Provide the (X, Y) coordinate of the cell's center where the given text is located.  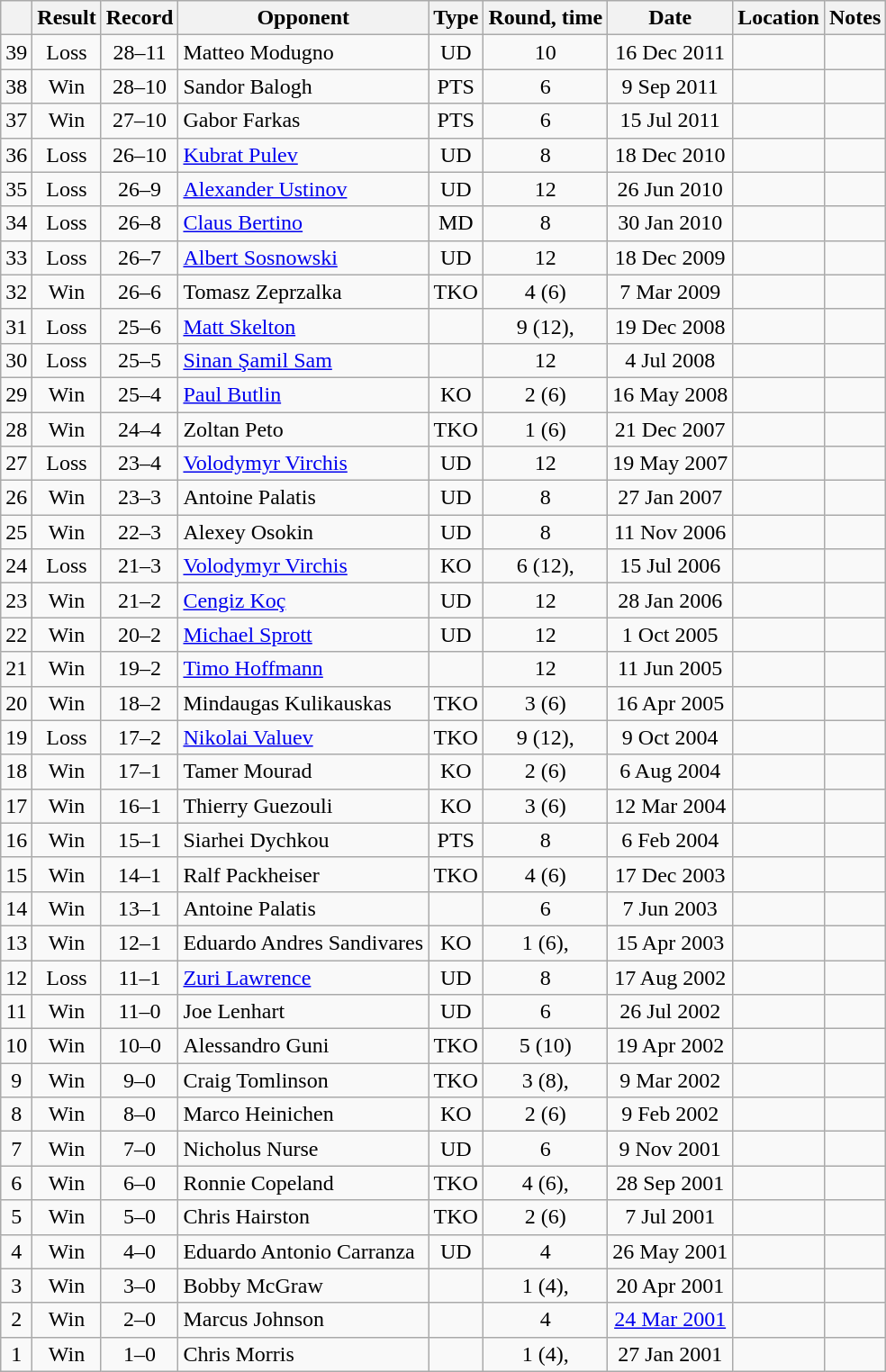
37 (16, 121)
21 (16, 669)
Claus Bertino (303, 223)
16 (16, 840)
26 (16, 498)
29 (16, 394)
20 Apr 2001 (670, 1286)
30 (16, 360)
25–6 (140, 326)
28 Jan 2006 (670, 600)
Cengiz Koç (303, 600)
Michael Sprott (303, 635)
13 (16, 943)
14 (16, 908)
2 (16, 1320)
24 (16, 566)
Gabor Farkas (303, 121)
39 (16, 52)
15 Jul 2011 (670, 121)
14–1 (140, 874)
12 Mar 2004 (670, 806)
28 (16, 429)
5 (10) (546, 1046)
Nicholus Nurse (303, 1149)
Albert Sosnowski (303, 257)
4 Jul 2008 (670, 360)
21–2 (140, 600)
11 Jun 2005 (670, 669)
15 Apr 2003 (670, 943)
Ralf Packheiser (303, 874)
Alexey Osokin (303, 532)
32 (16, 292)
19 Apr 2002 (670, 1046)
9 Nov 2001 (670, 1149)
Tamer Mourad (303, 772)
19 (16, 737)
21–3 (140, 566)
4–0 (140, 1251)
17–1 (140, 772)
Thierry Guezouli (303, 806)
7 Jul 2001 (670, 1217)
1 (6), (546, 943)
9 Mar 2002 (670, 1080)
22 (16, 635)
8–0 (140, 1115)
18 Dec 2010 (670, 155)
3–0 (140, 1286)
35 (16, 189)
28–11 (140, 52)
Eduardo Antonio Carranza (303, 1251)
12–1 (140, 943)
Kubrat Pulev (303, 155)
26–9 (140, 189)
31 (16, 326)
Matteo Modugno (303, 52)
20–2 (140, 635)
6–0 (140, 1183)
Chris Hairston (303, 1217)
1 (16, 1354)
16 May 2008 (670, 394)
17 Aug 2002 (670, 977)
1 Oct 2005 (670, 635)
18 Dec 2009 (670, 257)
Location (779, 18)
26 Jul 2002 (670, 1012)
10–0 (140, 1046)
28 Sep 2001 (670, 1183)
26–6 (140, 292)
21 Dec 2007 (670, 429)
25–5 (140, 360)
15 (16, 874)
5 (16, 1217)
27 Jan 2001 (670, 1354)
23–3 (140, 498)
23–4 (140, 464)
Marco Heinichen (303, 1115)
7–0 (140, 1149)
Notes (854, 18)
6 Feb 2004 (670, 840)
Joe Lenhart (303, 1012)
Chris Morris (303, 1354)
26 May 2001 (670, 1251)
36 (16, 155)
Date (670, 18)
11–1 (140, 977)
9 Feb 2002 (670, 1115)
7 Mar 2009 (670, 292)
26 Jun 2010 (670, 189)
26–10 (140, 155)
16–1 (140, 806)
6 (12), (546, 566)
Zuri Lawrence (303, 977)
Opponent (303, 18)
Zoltan Peto (303, 429)
Matt Skelton (303, 326)
Alexander Ustinov (303, 189)
27 Jan 2007 (670, 498)
1 (6) (546, 429)
15–1 (140, 840)
9 Sep 2011 (670, 86)
19 Dec 2008 (670, 326)
28–10 (140, 86)
Nikolai Valuev (303, 737)
27 (16, 464)
17 (16, 806)
19–2 (140, 669)
4 (6), (546, 1183)
25–4 (140, 394)
33 (16, 257)
24–4 (140, 429)
18 (16, 772)
Alessandro Guni (303, 1046)
5–0 (140, 1217)
2–0 (140, 1320)
6 Aug 2004 (670, 772)
19 May 2007 (670, 464)
Marcus Johnson (303, 1320)
Paul Butlin (303, 394)
26–8 (140, 223)
9–0 (140, 1080)
3 (16, 1286)
24 Mar 2001 (670, 1320)
27–10 (140, 121)
Type (456, 18)
9 (16, 1080)
Result (67, 18)
18–2 (140, 703)
11 (16, 1012)
Siarhei Dychkou (303, 840)
Sandor Balogh (303, 86)
20 (16, 703)
25 (16, 532)
17–2 (140, 737)
MD (456, 223)
16 Apr 2005 (670, 703)
11 Nov 2006 (670, 532)
16 Dec 2011 (670, 52)
Ronnie Copeland (303, 1183)
7 Jun 2003 (670, 908)
1–0 (140, 1354)
11–0 (140, 1012)
38 (16, 86)
Timo Hoffmann (303, 669)
Eduardo Andres Sandivares (303, 943)
23 (16, 600)
9 Oct 2004 (670, 737)
26–7 (140, 257)
22–3 (140, 532)
7 (16, 1149)
17 Dec 2003 (670, 874)
Tomasz Zeprzalka (303, 292)
13–1 (140, 908)
Round, time (546, 18)
30 Jan 2010 (670, 223)
Sinan Şamil Sam (303, 360)
Craig Tomlinson (303, 1080)
3 (8), (546, 1080)
Mindaugas Kulikauskas (303, 703)
34 (16, 223)
15 Jul 2006 (670, 566)
Bobby McGraw (303, 1286)
Record (140, 18)
